From the cell containing the given text, extract its center point as (X, Y) coordinate. 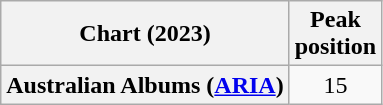
Chart (2023) (145, 34)
Australian Albums (ARIA) (145, 85)
15 (335, 85)
Peakposition (335, 34)
